Search for the cell housing the specified text and yield its (X, Y) center coordinate. 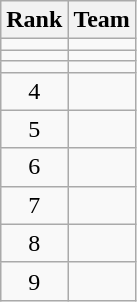
9 (34, 281)
5 (34, 129)
6 (34, 167)
4 (34, 91)
Team (102, 20)
Rank (34, 20)
7 (34, 205)
8 (34, 243)
